Extract the [X, Y] coordinate from the center of the cell holding the provided text.  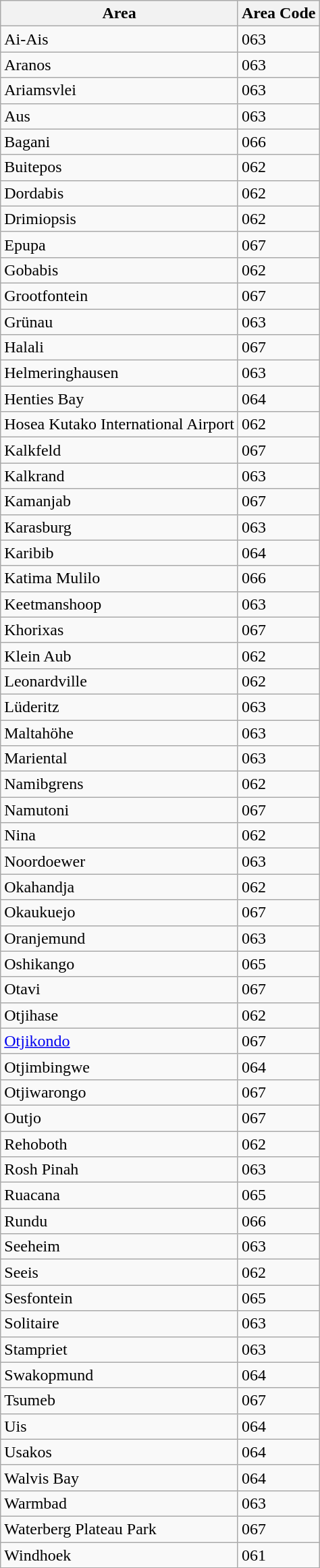
Kalkrand [119, 476]
Namutoni [119, 810]
Rosh Pinah [119, 1170]
Aranos [119, 65]
Noordoewer [119, 861]
Otjihase [119, 1015]
Kamanjab [119, 502]
Henties Bay [119, 399]
Dordabis [119, 193]
Bagani [119, 142]
Hosea Kutako International Airport [119, 425]
Karasburg [119, 527]
Seeis [119, 1272]
Tsumeb [119, 1401]
Otavi [119, 990]
Grootfontein [119, 296]
Grünau [119, 322]
061 [278, 1555]
Epupa [119, 244]
Warmbad [119, 1503]
Ruacana [119, 1195]
Waterberg Plateau Park [119, 1529]
Area Code [278, 13]
Namibgrens [119, 784]
Keetmanshoop [119, 604]
Klein Aub [119, 655]
Aus [119, 116]
Nina [119, 836]
Okahandja [119, 887]
Swakopmund [119, 1375]
Mariental [119, 759]
Lüderitz [119, 707]
Oranjemund [119, 938]
Uis [119, 1426]
Gobabis [119, 270]
Helmeringhausen [119, 373]
Area [119, 13]
Leonardville [119, 681]
Otjimbingwe [119, 1066]
Khorixas [119, 630]
Katima Mulilo [119, 578]
Windhoek [119, 1555]
Maltahöhe [119, 732]
Stampriet [119, 1349]
Walvis Bay [119, 1478]
Halali [119, 348]
Karibib [119, 553]
Ariamsvlei [119, 90]
Outjo [119, 1118]
Oshikango [119, 964]
Sesfontein [119, 1298]
Rundu [119, 1221]
Drimiopsis [119, 219]
Solitaire [119, 1324]
Otjikondo [119, 1041]
Okaukuejo [119, 913]
Ai-Ais [119, 39]
Seeheim [119, 1247]
Kalkfeld [119, 450]
Otjiwarongo [119, 1092]
Rehoboth [119, 1144]
Usakos [119, 1452]
Buitepos [119, 167]
